Locate the cell with the specified text and output its (x, y) center coordinate. 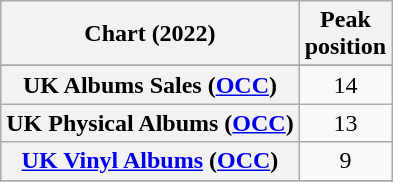
Chart (2022) (150, 34)
UK Vinyl Albums (OCC) (150, 161)
UK Physical Albums (OCC) (150, 123)
9 (345, 161)
14 (345, 85)
13 (345, 123)
Peakposition (345, 34)
UK Albums Sales (OCC) (150, 85)
